From the cell containing the given text, extract its center point as (x, y) coordinate. 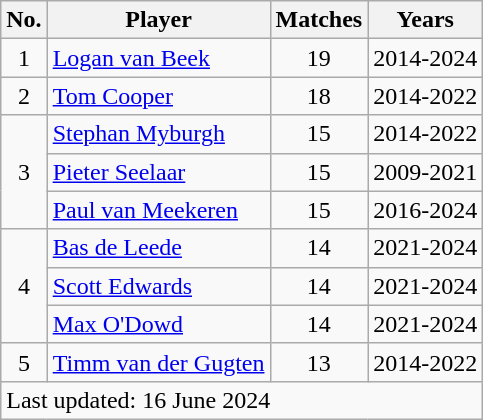
1 (24, 58)
3 (24, 172)
Pieter Seelaar (158, 172)
Matches (319, 20)
19 (319, 58)
2014-2024 (426, 58)
Last updated: 16 June 2024 (242, 400)
Tom Cooper (158, 96)
4 (24, 286)
Paul van Meekeren (158, 210)
Timm van der Gugten (158, 362)
5 (24, 362)
18 (319, 96)
13 (319, 362)
No. (24, 20)
Scott Edwards (158, 286)
Stephan Myburgh (158, 134)
2009-2021 (426, 172)
2016-2024 (426, 210)
Years (426, 20)
Logan van Beek (158, 58)
Max O'Dowd (158, 324)
2 (24, 96)
Player (158, 20)
Bas de Leede (158, 248)
